Output the (x, y) coordinate of the center of the cell containing the given text.  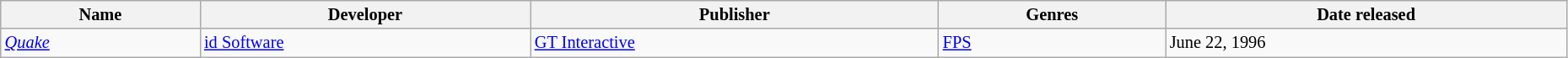
Publisher (735, 14)
Genres (1053, 14)
Date released (1366, 14)
GT Interactive (735, 43)
Name (100, 14)
June 22, 1996 (1366, 43)
Quake (100, 43)
id Software (365, 43)
FPS (1053, 43)
Developer (365, 14)
